Search for the cell housing the specified text and yield its [x, y] center coordinate. 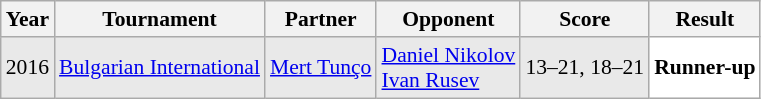
13–21, 18–21 [584, 68]
Bulgarian International [160, 68]
Result [704, 19]
2016 [28, 68]
Tournament [160, 19]
Mert Tunço [320, 68]
Year [28, 19]
Daniel Nikolov Ivan Rusev [448, 68]
Score [584, 19]
Runner-up [704, 68]
Opponent [448, 19]
Partner [320, 19]
